Output the [x, y] coordinate of the center of the cell containing the given text.  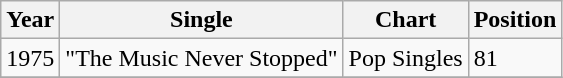
81 [515, 58]
Position [515, 20]
Chart [406, 20]
Single [202, 20]
Year [30, 20]
Pop Singles [406, 58]
1975 [30, 58]
"The Music Never Stopped" [202, 58]
